From the cell containing the given text, extract its center point as [x, y] coordinate. 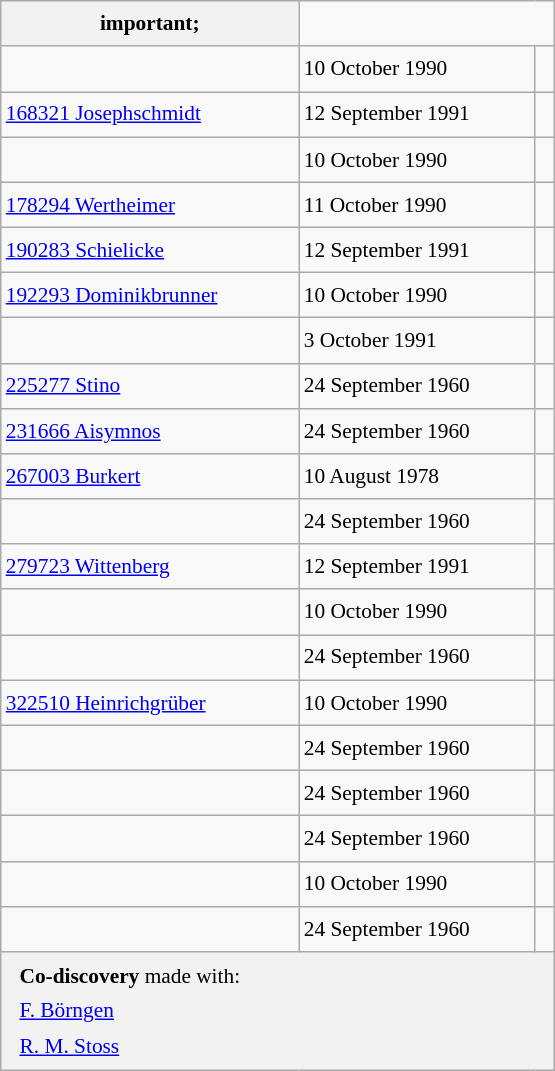
168321 Josephschmidt [150, 114]
279723 Wittenberg [150, 566]
190283 Schielicke [150, 250]
3 October 1991 [418, 340]
10 August 1978 [418, 476]
178294 Wertheimer [150, 204]
231666 Aisymnos [150, 430]
important; [150, 24]
225277 Stino [150, 386]
192293 Dominikbrunner [150, 296]
322510 Heinrichgrüber [150, 702]
11 October 1990 [418, 204]
Co-discovery made with: F. Börngen R. M. Stoss [278, 1012]
267003 Burkert [150, 476]
